Return the (x, y) coordinate for the center point of the cell that contains the specified text.  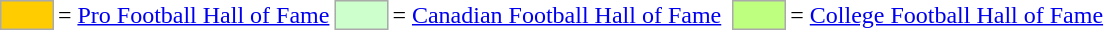
= Canadian Football Hall of Fame (557, 15)
= Pro Football Hall of Fame (194, 15)
